Scan for the cell matching the given text and deliver its [x, y] coordinate at center. 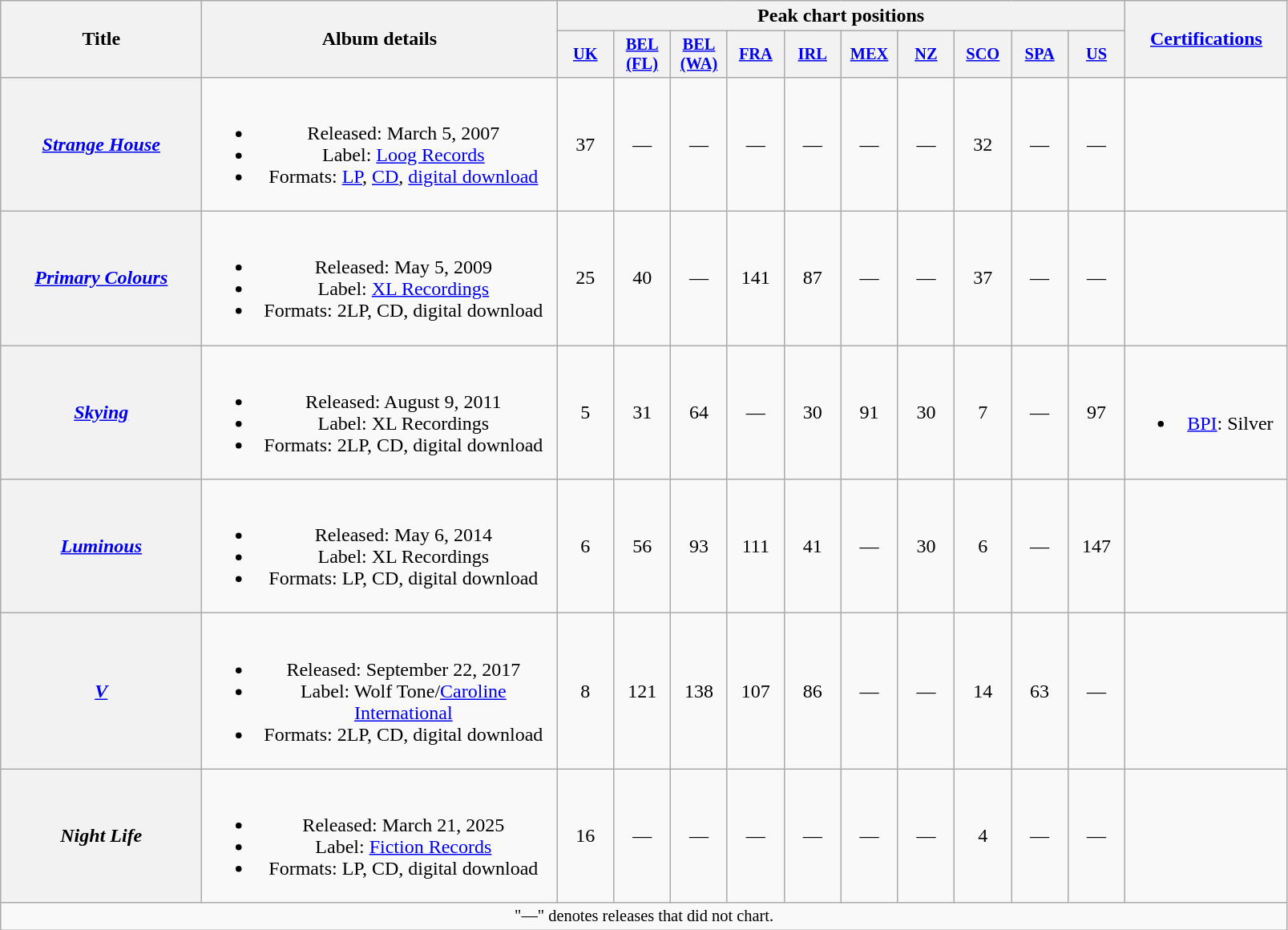
Released: September 22, 2017Label: Wolf Tone/Caroline InternationalFormats: 2LP, CD, digital download [380, 691]
IRL [813, 55]
86 [813, 691]
Strange House [101, 144]
97 [1096, 412]
Released: March 5, 2007Label: Loog RecordsFormats: LP, CD, digital download [380, 144]
91 [869, 412]
Title [101, 39]
40 [643, 279]
93 [699, 547]
138 [699, 691]
25 [585, 279]
Album details [380, 39]
63 [1040, 691]
NZ [927, 55]
7 [983, 412]
Skying [101, 412]
64 [699, 412]
BPI: Silver [1205, 412]
5 [585, 412]
V [101, 691]
121 [643, 691]
Primary Colours [101, 279]
Certifications [1205, 39]
SCO [983, 55]
16 [585, 835]
14 [983, 691]
111 [755, 547]
147 [1096, 547]
32 [983, 144]
141 [755, 279]
Released: August 9, 2011Label: XL RecordingsFormats: 2LP, CD, digital download [380, 412]
56 [643, 547]
US [1096, 55]
Released: March 21, 2025Label: Fiction RecordsFormats: LP, CD, digital download [380, 835]
SPA [1040, 55]
BEL(WA) [699, 55]
Released: May 6, 2014Label: XL RecordingsFormats: LP, CD, digital download [380, 547]
Night Life [101, 835]
107 [755, 691]
4 [983, 835]
BEL(FL) [643, 55]
8 [585, 691]
31 [643, 412]
87 [813, 279]
"—" denotes releases that did not chart. [644, 916]
Released: May 5, 2009Label: XL RecordingsFormats: 2LP, CD, digital download [380, 279]
Luminous [101, 547]
UK [585, 55]
41 [813, 547]
FRA [755, 55]
MEX [869, 55]
Peak chart positions [842, 16]
